Output the [x, y] coordinate of the center of the cell containing the given text.  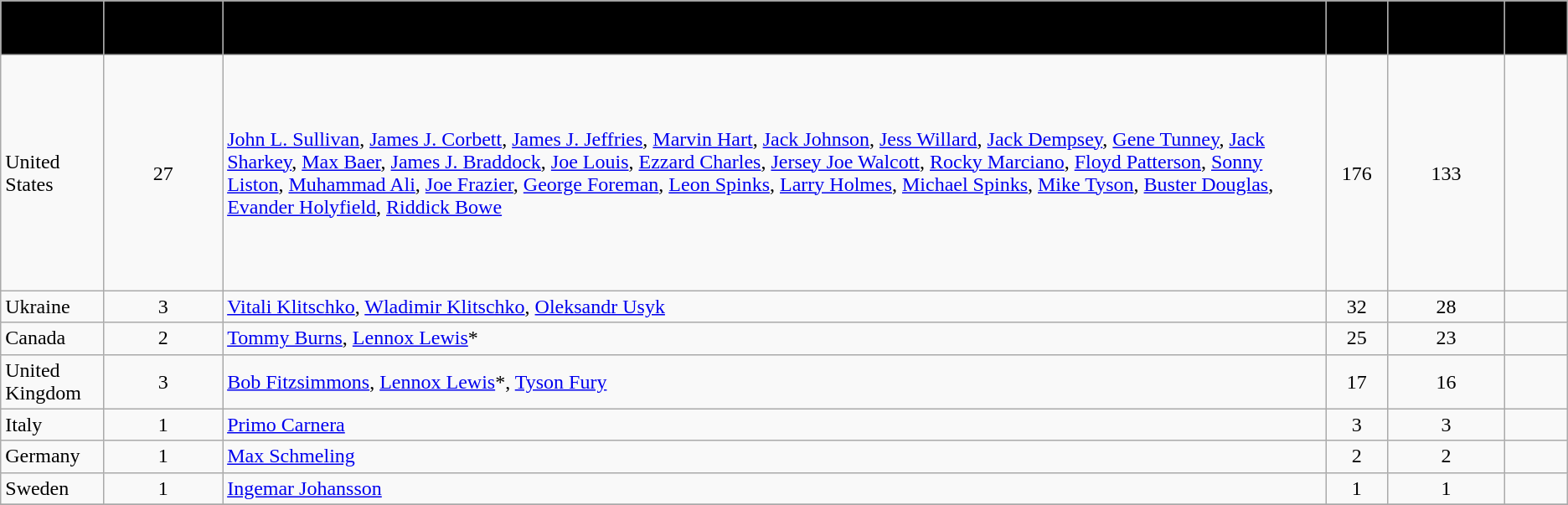
Country [52, 28]
Max Schmeling [774, 456]
28 [1446, 307]
Title wins [1356, 28]
Boxers by Name [774, 28]
17 [1356, 382]
Sweden [52, 488]
Beaten opponents [1446, 28]
32 [1356, 307]
Ingemar Johansson [774, 488]
Vitali Klitschko, Wladimir Klitschko, Oleksandr Usyk [774, 307]
133 [1446, 173]
Bob Fitzsimmons, Lennox Lewis*, Tyson Fury [774, 382]
176 [1356, 173]
United Kingdom [52, 382]
Canada [52, 338]
Germany [52, 456]
Primo Carnera [774, 425]
23 [1446, 338]
27 [163, 173]
Fights [1536, 28]
25 [1356, 338]
Tommy Burns, Lennox Lewis* [774, 338]
No. of champions [163, 28]
Italy [52, 425]
16 [1446, 382]
United States [52, 173]
Ukraine [52, 307]
